Locate the cell with the specified text and output its [X, Y] center coordinate. 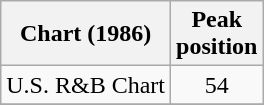
Chart (1986) [86, 34]
Peakposition [217, 34]
U.S. R&B Chart [86, 85]
54 [217, 85]
